Extract the (X, Y) coordinate from the center of the cell holding the provided text.  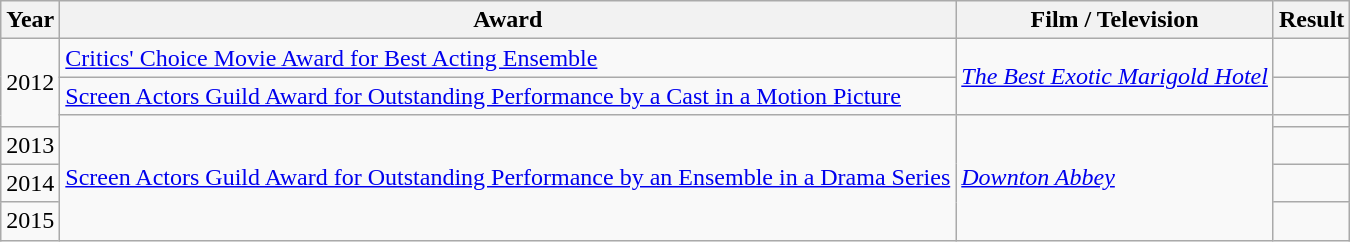
Award (508, 20)
Film / Television (1115, 20)
The Best Exotic Marigold Hotel (1115, 77)
Screen Actors Guild Award for Outstanding Performance by an Ensemble in a Drama Series (508, 178)
2013 (30, 145)
Year (30, 20)
Result (1311, 20)
2014 (30, 183)
2015 (30, 221)
2012 (30, 82)
Critics' Choice Movie Award for Best Acting Ensemble (508, 58)
Screen Actors Guild Award for Outstanding Performance by a Cast in a Motion Picture (508, 96)
Downton Abbey (1115, 178)
